Return [X, Y] of the center of cell containing provided text 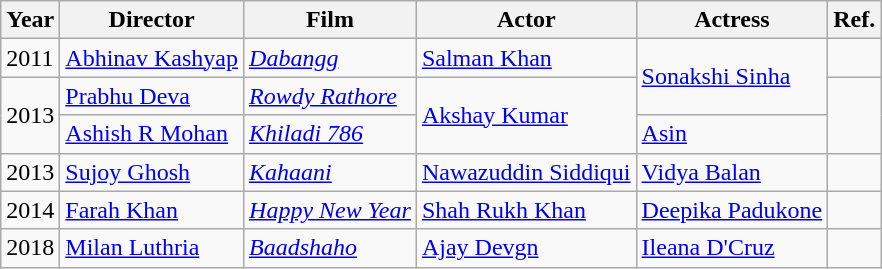
Vidya Balan [732, 172]
Dabangg [330, 58]
Khiladi 786 [330, 134]
Abhinav Kashyap [152, 58]
Milan Luthria [152, 248]
Kahaani [330, 172]
Director [152, 20]
Prabhu Deva [152, 96]
Ashish R Mohan [152, 134]
Ileana D'Cruz [732, 248]
Sujoy Ghosh [152, 172]
Sonakshi Sinha [732, 77]
Actress [732, 20]
Asin [732, 134]
Film [330, 20]
2014 [30, 210]
Year [30, 20]
2018 [30, 248]
Salman Khan [526, 58]
Farah Khan [152, 210]
Ajay Devgn [526, 248]
Rowdy Rathore [330, 96]
Akshay Kumar [526, 115]
Actor [526, 20]
Ref. [854, 20]
Nawazuddin Siddiqui [526, 172]
Baadshaho [330, 248]
2011 [30, 58]
Shah Rukh Khan [526, 210]
Deepika Padukone [732, 210]
Happy New Year [330, 210]
